From the cell containing the given text, extract its center point as (X, Y) coordinate. 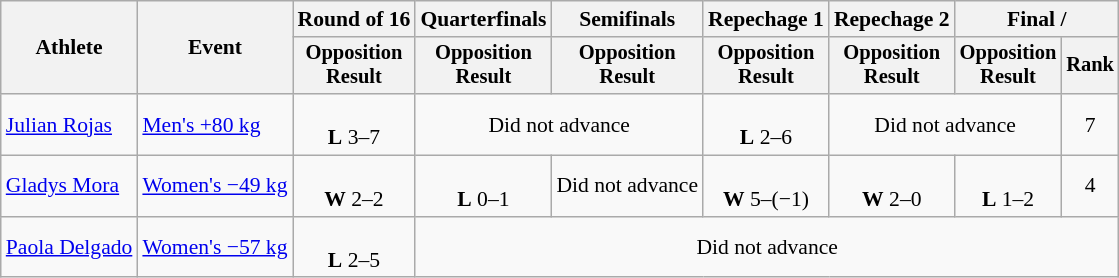
W 2–2 (354, 186)
Gladys Mora (70, 186)
4 (1090, 186)
Women's −57 kg (214, 248)
Julian Rojas (70, 124)
7 (1090, 124)
L 0–1 (483, 186)
Event (214, 48)
Round of 16 (354, 19)
L 2–6 (766, 124)
Repechage 1 (766, 19)
Repechage 2 (892, 19)
Women's −49 kg (214, 186)
Athlete (70, 48)
Semifinals (627, 19)
W 2–0 (892, 186)
L 3–7 (354, 124)
W 5–(−1) (766, 186)
L 2–5 (354, 248)
Rank (1090, 66)
Paola Delgado (70, 248)
Final / (1037, 19)
L 1–2 (1008, 186)
Men's +80 kg (214, 124)
Quarterfinals (483, 19)
